Return the [x, y] coordinate for the center point of the cell that contains the specified text.  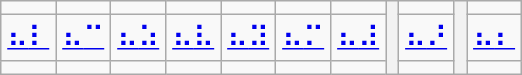
⠦⠵ [138, 38]
⠦⠉ [84, 38]
⠦⠇ [28, 38]
⠦⠆ [494, 38]
⠦⠼ [358, 38]
⠦⠽ [248, 38]
⠦⠜ [426, 38]
⠦⠍ [304, 38]
⠦⠧ [194, 38]
